Return (X, Y) of the center of cell containing provided text 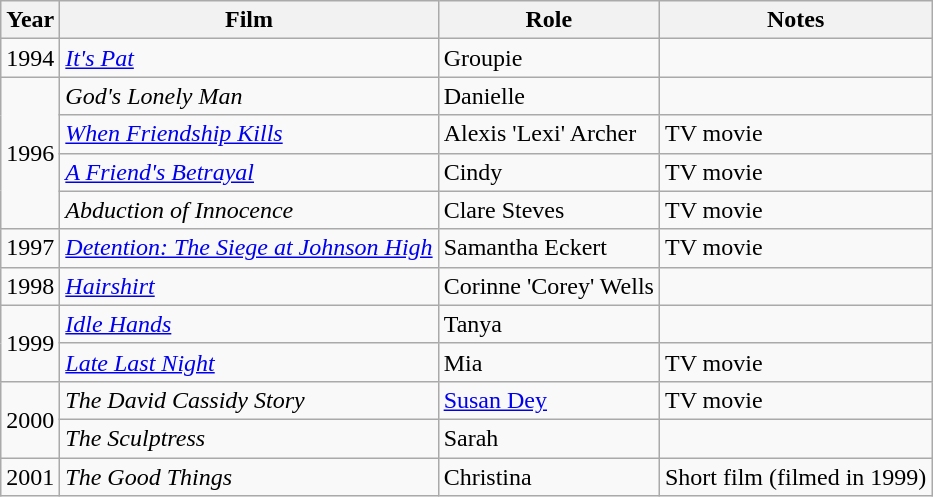
Notes (795, 20)
1996 (30, 153)
Alexis 'Lexi' Archer (548, 134)
Danielle (548, 96)
The Sculptress (249, 438)
Sarah (548, 438)
1998 (30, 286)
Corinne 'Corey' Wells (548, 286)
Clare Steves (548, 210)
2000 (30, 419)
It's Pat (249, 58)
A Friend's Betrayal (249, 172)
Year (30, 20)
1997 (30, 248)
Short film (filmed in 1999) (795, 477)
The Good Things (249, 477)
Susan Dey (548, 400)
Christina (548, 477)
1994 (30, 58)
Cindy (548, 172)
The David Cassidy Story (249, 400)
Film (249, 20)
Hairshirt (249, 286)
Samantha Eckert (548, 248)
Detention: The Siege at Johnson High (249, 248)
God's Lonely Man (249, 96)
Groupie (548, 58)
Late Last Night (249, 362)
Mia (548, 362)
Tanya (548, 324)
When Friendship Kills (249, 134)
Idle Hands (249, 324)
2001 (30, 477)
Abduction of Innocence (249, 210)
Role (548, 20)
1999 (30, 343)
